Identify which cell holds the provided text, then report its [x, y] central coordinate. 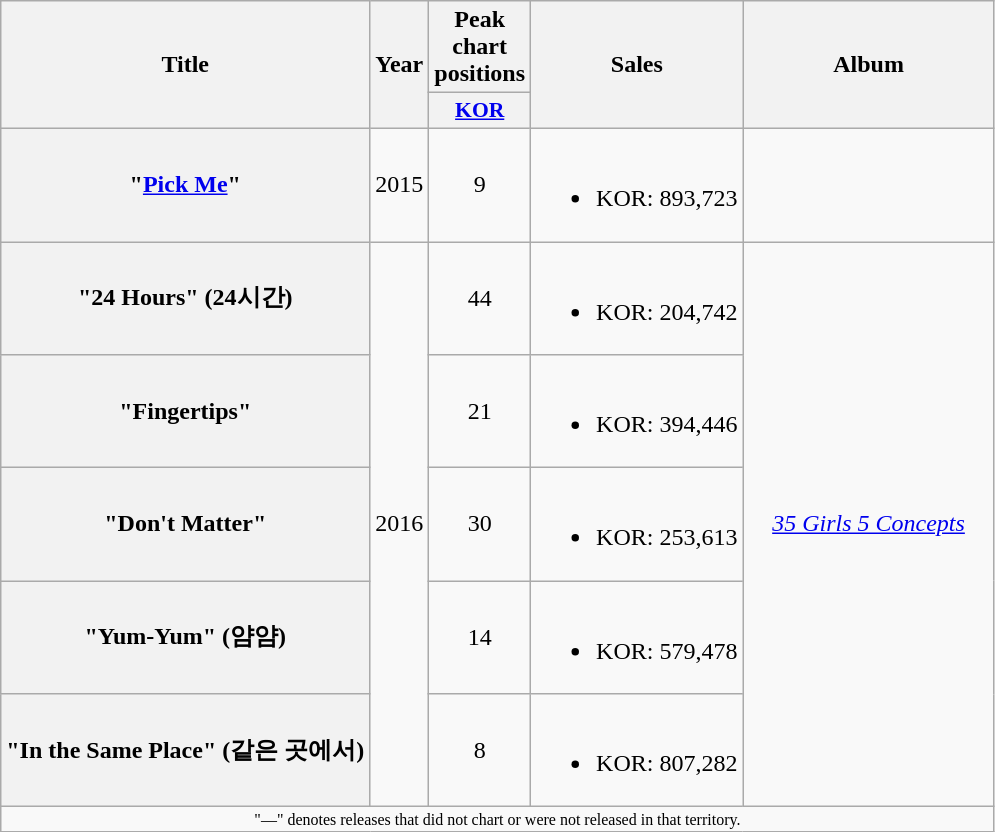
30 [480, 524]
35 Girls 5 Concepts [868, 524]
8 [480, 750]
"Yum-Yum" (얌얌) [186, 638]
Title [186, 65]
KOR: 807,282 [637, 750]
KOR: 204,742 [637, 298]
Year [400, 65]
2016 [400, 524]
Sales [637, 65]
Peak chart positions [480, 47]
"24 Hours" (24시간) [186, 298]
2015 [400, 184]
"Don't Matter" [186, 524]
KOR: 394,446 [637, 412]
"In the Same Place" (같은 곳에서) [186, 750]
44 [480, 298]
KOR: 579,478 [637, 638]
KOR [480, 111]
14 [480, 638]
"—" denotes releases that did not chart or were not released in that territory. [498, 819]
KOR: 893,723 [637, 184]
Album [868, 65]
"Fingertips" [186, 412]
KOR: 253,613 [637, 524]
"Pick Me" [186, 184]
9 [480, 184]
21 [480, 412]
